Find where the given text appears and provide that cell's center as (x, y) coordinate. 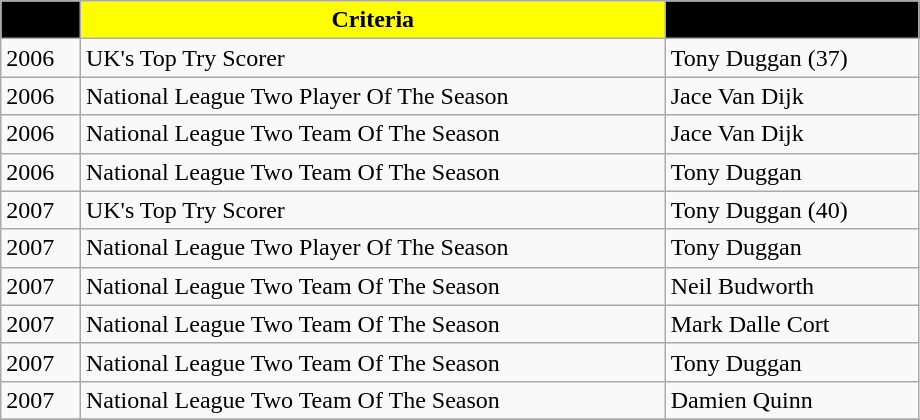
Neil Budworth (792, 286)
Damien Quinn (792, 400)
Tony Duggan (40) (792, 210)
Tony Duggan (37) (792, 58)
Criteria (372, 20)
Player (792, 20)
Year (41, 20)
Mark Dalle Cort (792, 324)
